Determine the (x, y) coordinate at the center of the cell enclosing the given text.  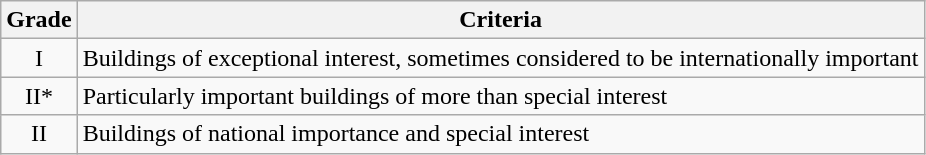
I (39, 58)
Buildings of exceptional interest, sometimes considered to be internationally important (500, 58)
Grade (39, 20)
II (39, 134)
II* (39, 96)
Particularly important buildings of more than special interest (500, 96)
Buildings of national importance and special interest (500, 134)
Criteria (500, 20)
